Locate the cell with the specified text and output its [X, Y] center coordinate. 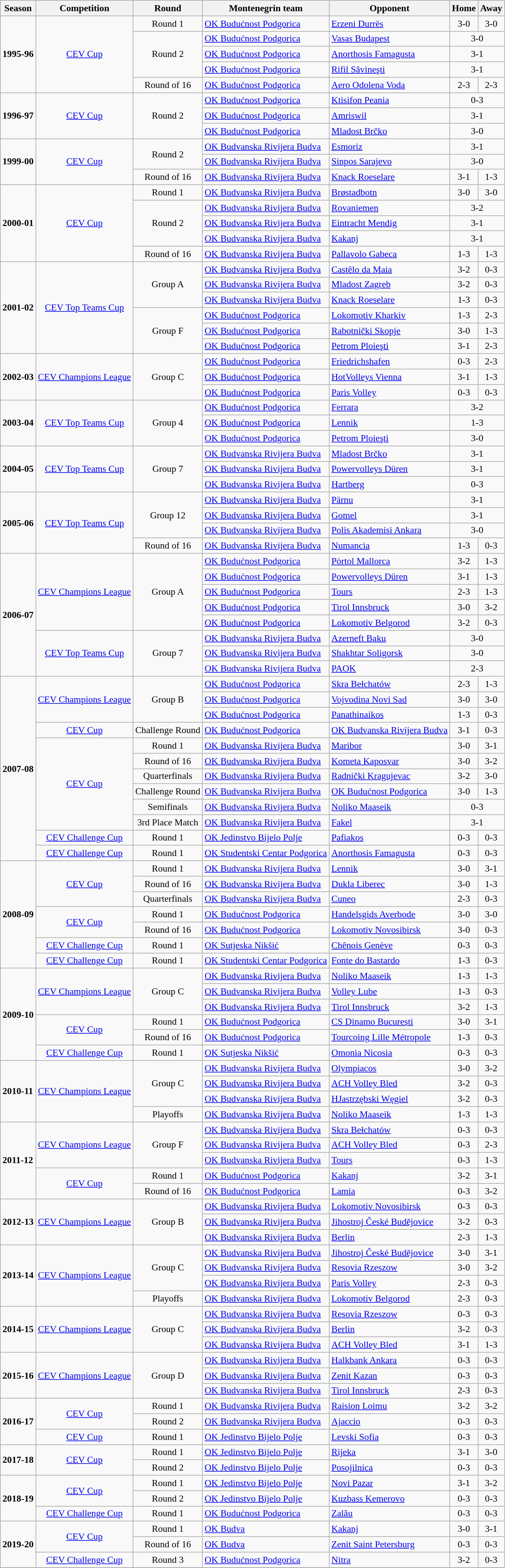
2016-17 [18, 1421]
Pärnu [389, 500]
Group D [167, 1376]
CS Dinamo București [389, 1022]
Castêlo da Maia [389, 270]
Pallavolo Gabeca [389, 254]
Rovaniemen [389, 208]
Aero Odolena Voda [389, 85]
Omonia Nicosia [389, 1053]
2007-08 [18, 769]
Montenegrin team [266, 8]
Pafiakos [389, 838]
Vojvodina Novi Sad [389, 699]
Nitra [389, 1560]
2009-10 [18, 1015]
Olympiacos [389, 1068]
Halkbank Ankara [389, 1360]
2017-18 [18, 1460]
Eintracht Mendig [389, 223]
2012-13 [18, 1222]
2015-16 [18, 1376]
Group 12 [167, 515]
Vasas Budapest [389, 39]
Cuneo [389, 899]
1996-97 [18, 116]
2010-11 [18, 1091]
2011-12 [18, 1160]
Rabotnički Skopje [389, 331]
Fakel [389, 822]
Polis Akademisi Ankara [389, 530]
Group 4 [167, 423]
Raision Loimu [389, 1406]
Shakhtar Soligorsk [389, 653]
Gomel [389, 515]
2001-02 [18, 308]
Maribor [389, 746]
1999-00 [18, 162]
Zenit Kazan [389, 1376]
PAOK [389, 669]
Dukla Liberec [389, 884]
2003-04 [18, 423]
Azerneft Baku [389, 638]
Kuzbass Kemerovo [389, 1499]
Handelsgids Averbode [389, 915]
Zalău [389, 1514]
Erzeni Durrës [389, 24]
HJastrzębski Węgiel [389, 1099]
Ktisifon Peania [389, 100]
2004-05 [18, 469]
2013-14 [18, 1276]
Competition [85, 8]
1995-96 [18, 54]
Levski Sofia [389, 1437]
Fonte do Bastardo [389, 961]
Panathinaikos [389, 715]
Zenit Saint Petersburg [389, 1545]
Chênois Genève [389, 945]
Volley Lube [389, 991]
Kometa Kaposvar [389, 761]
Round 3 [167, 1560]
Home [464, 8]
2008-09 [18, 914]
2005-06 [18, 523]
Ajaccio [389, 1422]
2019-20 [18, 1545]
Tourcoing Lille Métropole [389, 1038]
2002-03 [18, 377]
Mladost Zagreb [389, 285]
Semifinals [167, 807]
2000-01 [18, 223]
2018-19 [18, 1498]
Season [18, 8]
Radnički Kragujevac [389, 776]
2006-07 [18, 615]
Lamia [389, 1191]
Amriswil [389, 116]
Posojilnica [389, 1468]
Lokomotiv Kharkiv [389, 316]
Pòrtol Mallorca [389, 561]
Opponent [389, 8]
3rd Place Match [167, 822]
Ferrara [389, 408]
Sinpos Sarajevo [389, 162]
Rijeka [389, 1452]
Numancia [389, 546]
Brøstadbotn [389, 193]
Round [167, 8]
HotVolleys Vienna [389, 377]
Away [491, 8]
2014-15 [18, 1329]
Friedrichshafen [389, 362]
Hartberg [389, 485]
Novi Pazar [389, 1483]
Rifil Săvineşti [389, 70]
Esmoriz [389, 147]
